Return the [x, y] coordinate for the center point of the cell that contains the specified text.  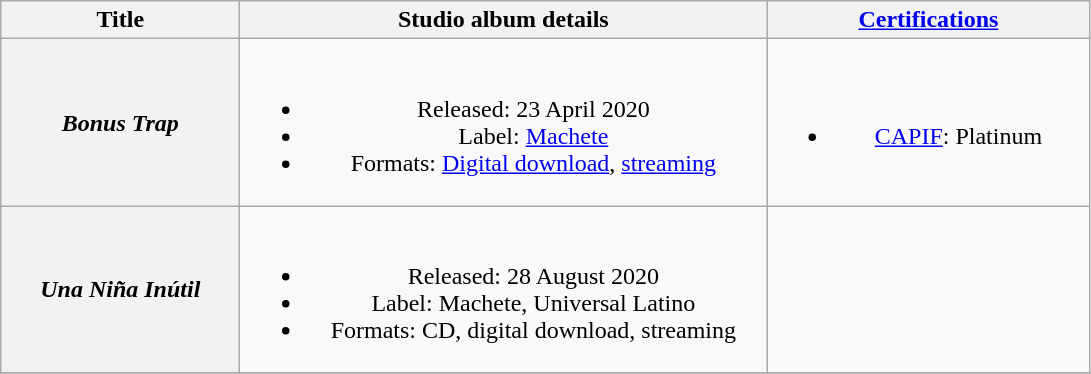
Title [120, 20]
CAPIF: Platinum [928, 122]
Released: 28 August 2020Label: Machete, Universal LatinoFormats: CD, digital download, streaming [504, 290]
Studio album details [504, 20]
Released: 23 April 2020Label: MacheteFormats: Digital download, streaming [504, 122]
Bonus Trap [120, 122]
Una Niña Inútil [120, 290]
Certifications [928, 20]
